Provide the [X, Y] coordinate of the cell's center where the given text is located.  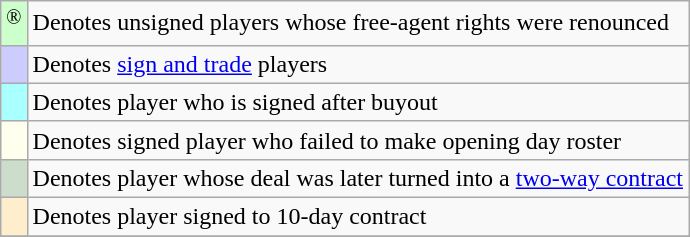
Denotes signed player who failed to make opening day roster [358, 140]
Denotes unsigned players whose free-agent rights were renounced [358, 24]
Denotes sign and trade players [358, 64]
Denotes player signed to 10-day contract [358, 217]
Denotes player who is signed after buyout [358, 102]
® [14, 24]
Denotes player whose deal was later turned into a two-way contract [358, 178]
